Determine the [x, y] coordinate at the center of the cell enclosing the given text.  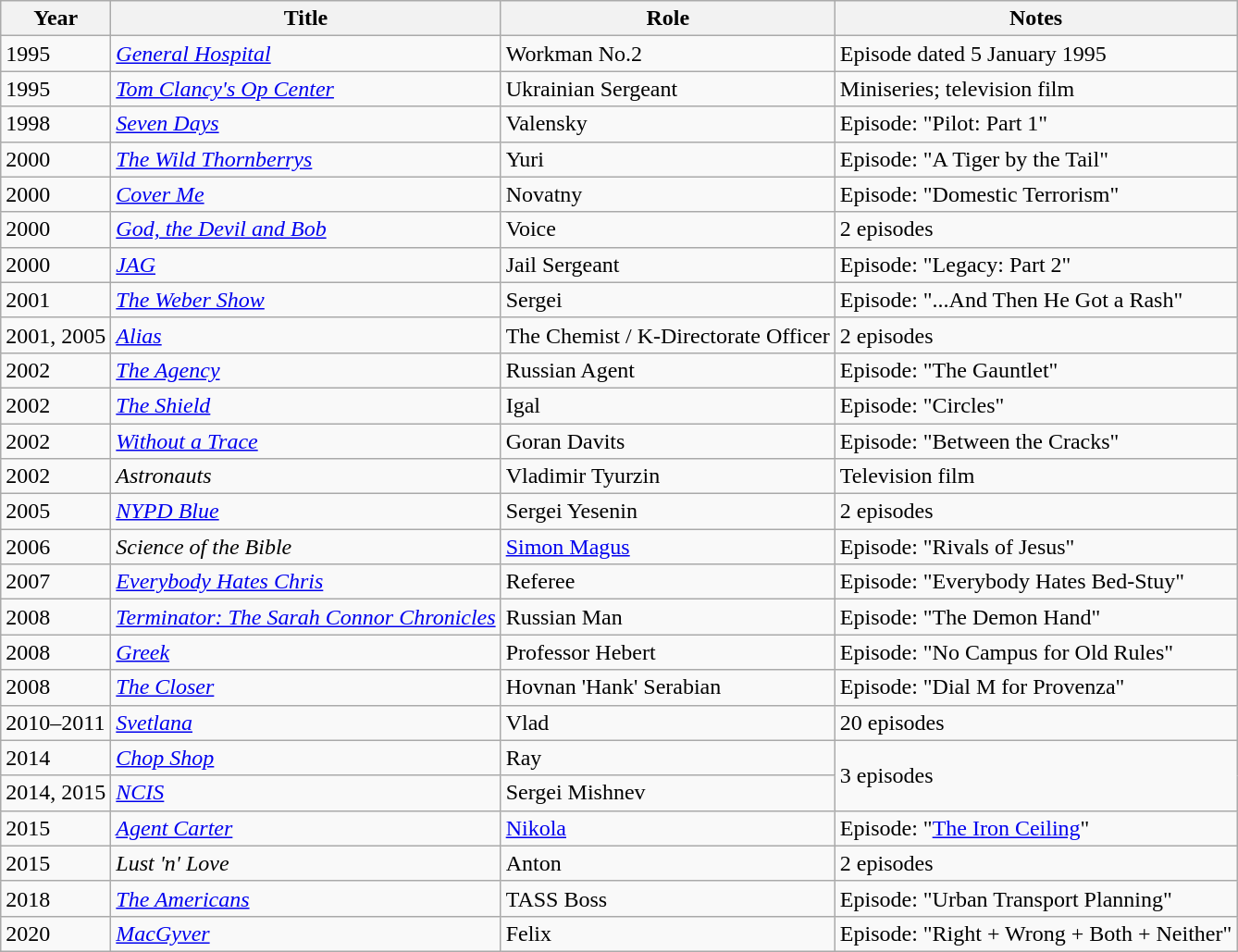
Role [668, 19]
2020 [56, 933]
1998 [56, 124]
Valensky [668, 124]
Svetlana [305, 723]
The Shield [305, 405]
Episode: "Legacy: Part 2" [1035, 265]
Notes [1035, 19]
Hovnan 'Hank' Serabian [668, 687]
2007 [56, 582]
Russian Man [668, 617]
Sergei Yesenin [668, 512]
2006 [56, 547]
Chop Shop [305, 758]
Astronauts [305, 476]
Vlad [668, 723]
Jail Sergeant [668, 265]
The Chemist / K-Directorate Officer [668, 335]
Ukrainian Sergeant [668, 89]
Science of the Bible [305, 547]
Episode: "The Iron Ceiling" [1035, 828]
Referee [668, 582]
Episode: "No Campus for Old Rules" [1035, 652]
2001, 2005 [56, 335]
Everybody Hates Chris [305, 582]
3 episodes [1035, 775]
Yuri [668, 159]
The Wild Thornberrys [305, 159]
Goran Davits [668, 441]
Episode: "The Gauntlet" [1035, 370]
MacGyver [305, 933]
Terminator: The Sarah Connor Chronicles [305, 617]
Workman No.2 [668, 54]
Russian Agent [668, 370]
Simon Magus [668, 547]
Lust 'n' Love [305, 863]
God, the Devil and Bob [305, 229]
20 episodes [1035, 723]
2005 [56, 512]
Novatny [668, 194]
2001 [56, 300]
Episode: "Domestic Terrorism" [1035, 194]
Episode: "Dial M for Provenza" [1035, 687]
Episode: "Right + Wrong + Both + Neither" [1035, 933]
Without a Trace [305, 441]
Episode: "Between the Cracks" [1035, 441]
2014 [56, 758]
Agent Carter [305, 828]
Voice [668, 229]
NCIS [305, 793]
Seven Days [305, 124]
Episode: "Pilot: Part 1" [1035, 124]
The Weber Show [305, 300]
Cover Me [305, 194]
TASS Boss [668, 898]
Ray [668, 758]
Anton [668, 863]
Greek [305, 652]
The Closer [305, 687]
Sergei [668, 300]
The Agency [305, 370]
Year [56, 19]
Felix [668, 933]
Episode: "Circles" [1035, 405]
Title [305, 19]
Episode: "Rivals of Jesus" [1035, 547]
Nikola [668, 828]
2014, 2015 [56, 793]
2018 [56, 898]
Tom Clancy's Op Center [305, 89]
Television film [1035, 476]
Episode: "...And Then He Got a Rash" [1035, 300]
Vladimir Tyurzin [668, 476]
NYPD Blue [305, 512]
Sergei Mishnev [668, 793]
JAG [305, 265]
Miniseries; television film [1035, 89]
General Hospital [305, 54]
Episode dated 5 January 1995 [1035, 54]
Episode: "A Tiger by the Tail" [1035, 159]
Episode: "The Demon Hand" [1035, 617]
Alias [305, 335]
2010–2011 [56, 723]
The Americans [305, 898]
Episode: "Everybody Hates Bed-Stuy" [1035, 582]
Professor Hebert [668, 652]
Igal [668, 405]
Episode: "Urban Transport Planning" [1035, 898]
